Capture the cell that displays the provided text and extract its (X, Y) central coordinate. 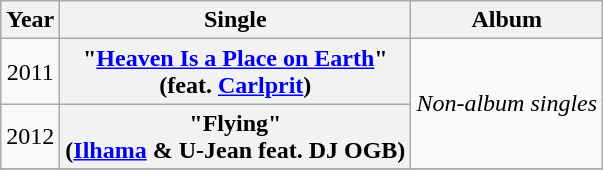
Album (507, 20)
"Heaven Is a Place on Earth"(feat. Carlprit) (236, 72)
Single (236, 20)
2012 (30, 136)
"Flying"(Ilhama & U-Jean feat. DJ OGB) (236, 136)
Non-album singles (507, 104)
Year (30, 20)
2011 (30, 72)
